Provide the [X, Y] coordinate of the cell's center where the given text is located.  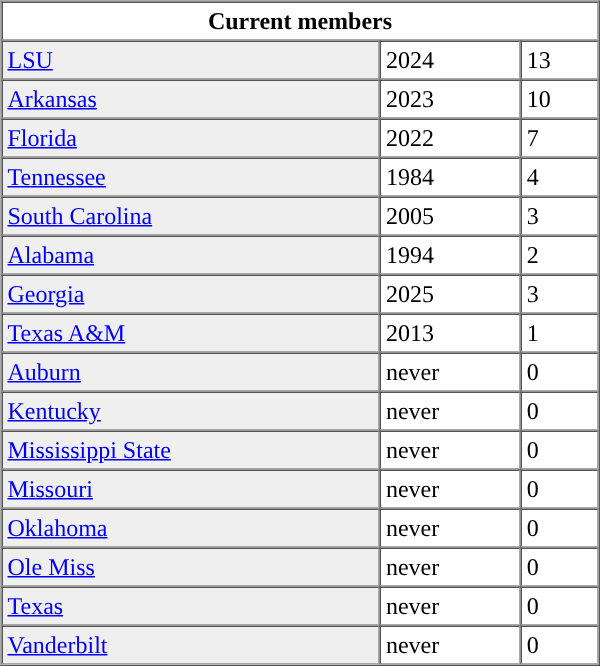
Texas [191, 606]
13 [560, 60]
Oklahoma [191, 528]
2023 [450, 100]
Ole Miss [191, 568]
1994 [450, 256]
2022 [450, 138]
LSU [191, 60]
Current members [300, 22]
7 [560, 138]
2024 [450, 60]
Vanderbilt [191, 646]
2005 [450, 216]
Florida [191, 138]
South Carolina [191, 216]
Kentucky [191, 412]
1 [560, 334]
2 [560, 256]
Missouri [191, 490]
Mississippi State [191, 450]
1984 [450, 178]
4 [560, 178]
Texas A&M [191, 334]
2025 [450, 294]
Tennessee [191, 178]
Alabama [191, 256]
Georgia [191, 294]
Auburn [191, 372]
2013 [450, 334]
10 [560, 100]
Arkansas [191, 100]
